Search for the cell housing the specified text and yield its (x, y) center coordinate. 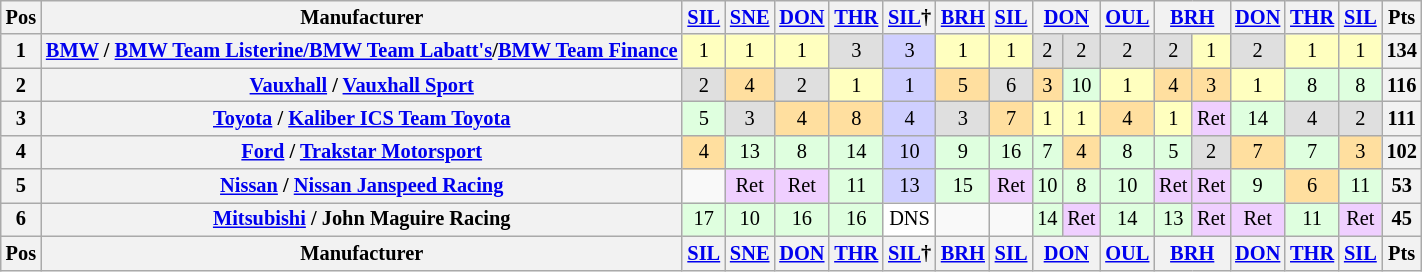
45 (1402, 219)
111 (1402, 118)
Ford / Trakstar Motorsport (362, 152)
116 (1402, 85)
Mitsubishi / John Maguire Racing (362, 219)
Nissan / Nissan Janspeed Racing (362, 186)
53 (1402, 186)
134 (1402, 51)
15 (963, 186)
DNS (910, 219)
17 (704, 219)
Toyota / Kaliber ICS Team Toyota (362, 118)
BMW / BMW Team Listerine/BMW Team Labatt's/BMW Team Finance (362, 51)
102 (1402, 152)
Vauxhall / Vauxhall Sport (362, 85)
